Return the (x, y) coordinate for the center point of the cell that contains the specified text.  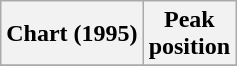
Chart (1995) (72, 34)
Peakposition (189, 34)
